Scan for the cell matching the given text and deliver its (x, y) coordinate at center. 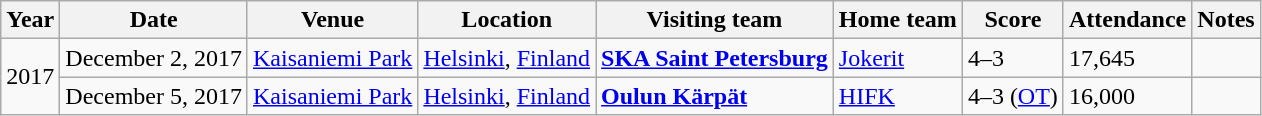
Attendance (1127, 20)
December 2, 2017 (154, 58)
HIFK (898, 96)
Location (507, 20)
17,645 (1127, 58)
Visiting team (715, 20)
Home team (898, 20)
2017 (30, 77)
Oulun Kärpät (715, 96)
Score (1012, 20)
4–3 (OT) (1012, 96)
16,000 (1127, 96)
SKA Saint Petersburg (715, 58)
4–3 (1012, 58)
Date (154, 20)
Venue (332, 20)
December 5, 2017 (154, 96)
Notes (1226, 20)
Jokerit (898, 58)
Year (30, 20)
